For the text-containing cell, return its midpoint in (x, y) coordinate format. 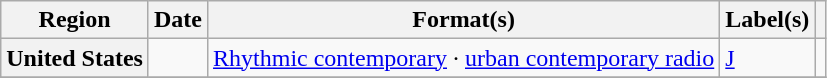
Rhythmic contemporary · urban contemporary radio (464, 58)
United States (75, 58)
Label(s) (768, 20)
Region (75, 20)
Date (178, 20)
Format(s) (464, 20)
J (768, 58)
